Identify which cell holds the provided text, then report its [X, Y] central coordinate. 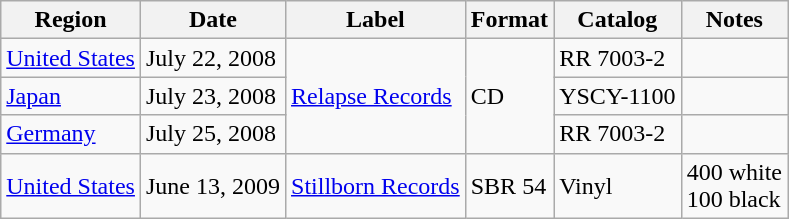
Japan [71, 96]
CD [509, 96]
Stillborn Records [376, 186]
Relapse Records [376, 96]
July 23, 2008 [212, 96]
Notes [734, 20]
Date [212, 20]
July 22, 2008 [212, 58]
Format [509, 20]
June 13, 2009 [212, 186]
Catalog [618, 20]
Region [71, 20]
Label [376, 20]
Vinyl [618, 186]
July 25, 2008 [212, 134]
SBR 54 [509, 186]
Germany [71, 134]
YSCY-1100 [618, 96]
400 white100 black [734, 186]
